Search for the cell housing the specified text and yield its (x, y) center coordinate. 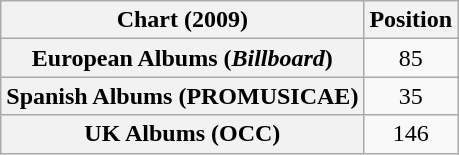
35 (411, 96)
European Albums (Billboard) (182, 58)
Position (411, 20)
Chart (2009) (182, 20)
146 (411, 134)
UK Albums (OCC) (182, 134)
85 (411, 58)
Spanish Albums (PROMUSICAE) (182, 96)
